Find where the given text appears and provide that cell's center as (X, Y) coordinate. 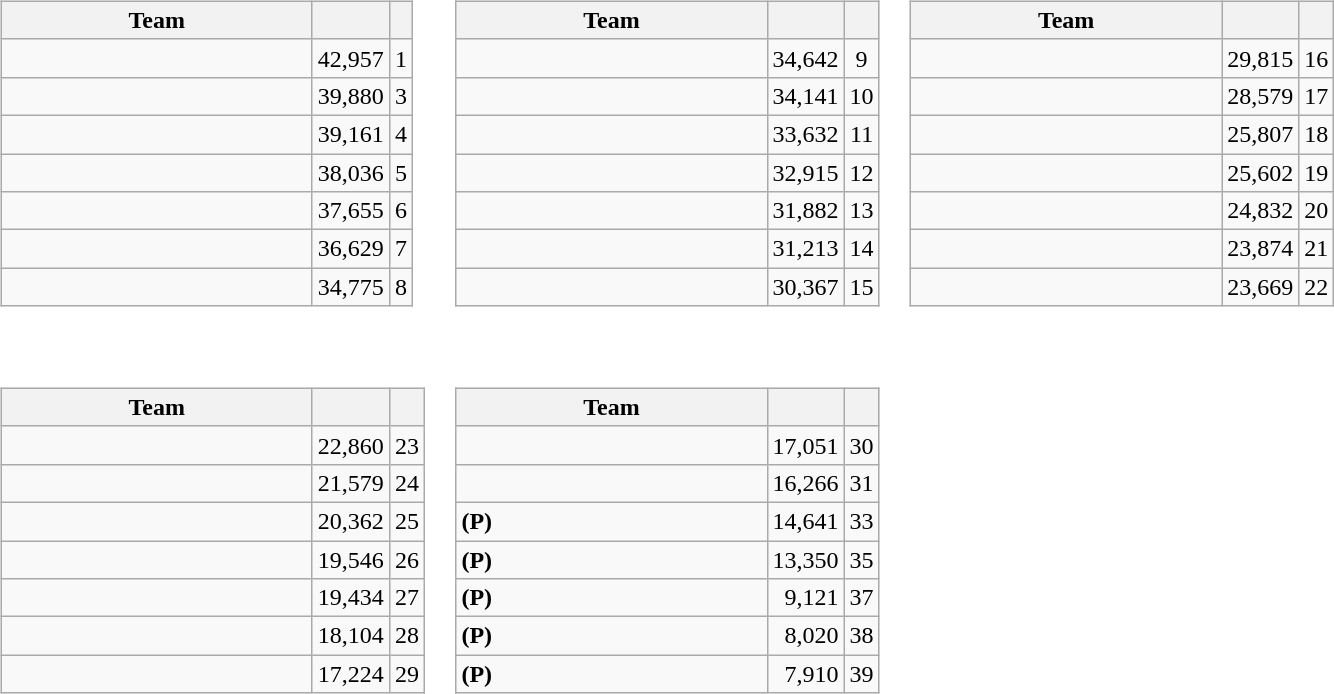
9 (862, 58)
39 (862, 674)
17,224 (350, 674)
5 (400, 173)
7,910 (806, 674)
30,367 (806, 287)
38 (862, 636)
26 (406, 559)
1 (400, 58)
31,882 (806, 211)
30 (862, 445)
23,874 (1260, 249)
31 (862, 483)
33 (862, 521)
8,020 (806, 636)
39,161 (350, 134)
22 (1316, 287)
12 (862, 173)
19,546 (350, 559)
6 (400, 211)
17 (1316, 96)
18,104 (350, 636)
16,266 (806, 483)
38,036 (350, 173)
29,815 (1260, 58)
3 (400, 96)
34,141 (806, 96)
21 (1316, 249)
9,121 (806, 598)
17,051 (806, 445)
19,434 (350, 598)
8 (400, 287)
34,642 (806, 58)
19 (1316, 173)
18 (1316, 134)
25 (406, 521)
37,655 (350, 211)
25,602 (1260, 173)
34,775 (350, 287)
23,669 (1260, 287)
20 (1316, 211)
25,807 (1260, 134)
28 (406, 636)
13 (862, 211)
42,957 (350, 58)
4 (400, 134)
14 (862, 249)
27 (406, 598)
14,641 (806, 521)
39,880 (350, 96)
29 (406, 674)
20,362 (350, 521)
13,350 (806, 559)
32,915 (806, 173)
28,579 (1260, 96)
35 (862, 559)
21,579 (350, 483)
10 (862, 96)
23 (406, 445)
24 (406, 483)
22,860 (350, 445)
11 (862, 134)
37 (862, 598)
33,632 (806, 134)
7 (400, 249)
31,213 (806, 249)
24,832 (1260, 211)
15 (862, 287)
36,629 (350, 249)
16 (1316, 58)
